Output the (x, y) coordinate of the center of the cell containing the given text.  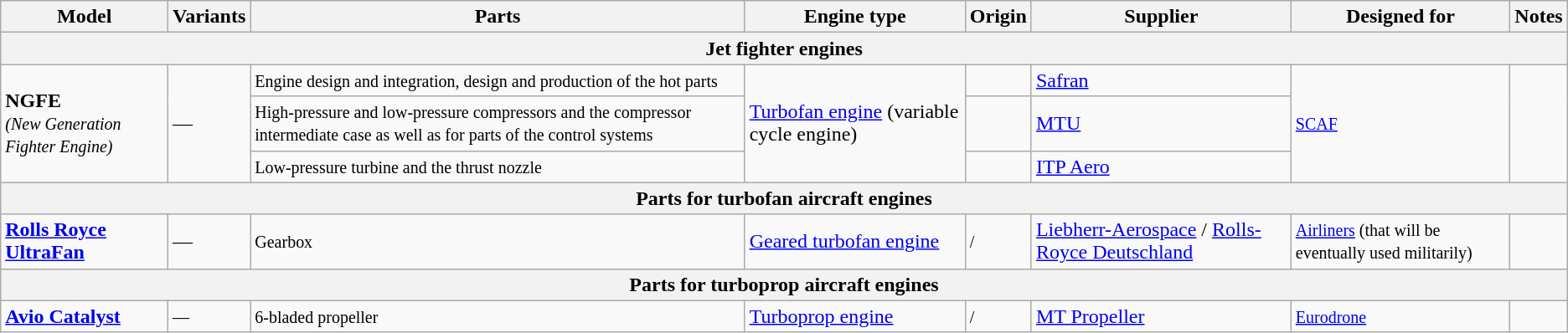
Supplier (1161, 17)
Variants (209, 17)
6-bladed propeller (498, 316)
Parts (498, 17)
ITP Aero (1161, 166)
Low-pressure turbine and the thrust nozzle (498, 166)
Turbofan engine (variable cycle engine) (854, 124)
Safran (1161, 80)
SCAF (1400, 124)
Designed for (1400, 17)
Airliners (that will be eventually used militarily) (1400, 241)
Turboprop engine (854, 316)
NGFE(New Generation Fighter Engine) (85, 124)
Geared turbofan engine (854, 241)
MTU (1161, 124)
Gearbox (498, 241)
Jet fighter engines (784, 49)
Engine type (854, 17)
MT Propeller (1161, 316)
Parts for turbofan aircraft engines (784, 198)
Parts for turboprop aircraft engines (784, 284)
Engine design and integration, design and production of the hot parts (498, 80)
High-pressure and low-pressure compressors and the compressor intermediate case as well as for parts of the control systems (498, 124)
Notes (1539, 17)
Model (85, 17)
Rolls Royce UltraFan (85, 241)
Liebherr-Aerospace / Rolls-Royce Deutschland (1161, 241)
Origin (998, 17)
Eurodrone (1400, 316)
Avio Catalyst (85, 316)
